Detect which cell encompasses the target text, then output its (x, y) center coordinate. 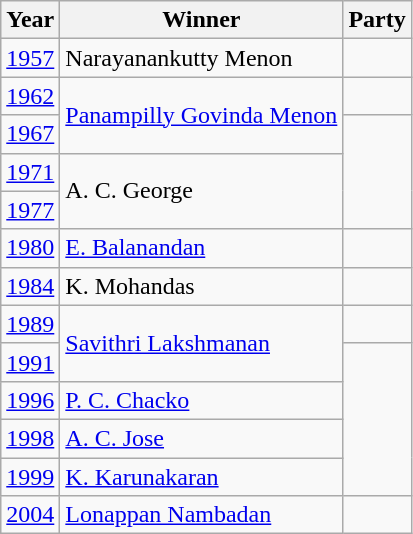
1984 (30, 286)
2004 (30, 515)
1967 (30, 134)
Savithri Lakshmanan (202, 343)
Party (377, 20)
1991 (30, 362)
1962 (30, 96)
K. Karunakaran (202, 477)
Lonappan Nambadan (202, 515)
Narayanankutty Menon (202, 58)
1996 (30, 400)
1980 (30, 248)
Winner (202, 20)
1957 (30, 58)
1971 (30, 172)
E. Balanandan (202, 248)
1977 (30, 210)
Panampilly Govinda Menon (202, 115)
A. C. Jose (202, 438)
A. C. George (202, 191)
Year (30, 20)
1998 (30, 438)
1999 (30, 477)
P. C. Chacko (202, 400)
1989 (30, 324)
K. Mohandas (202, 286)
